Return (X, Y) of the center of cell containing provided text 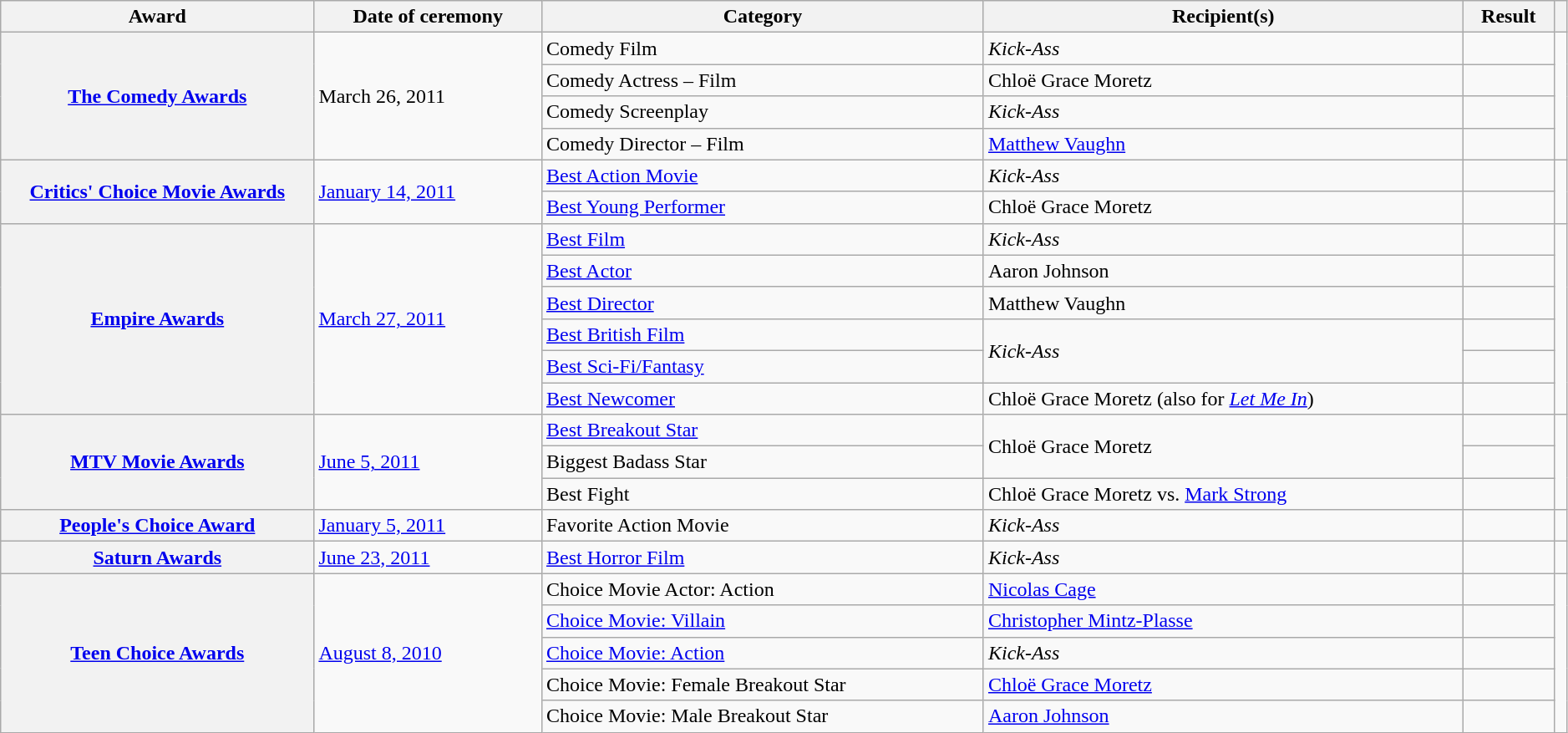
Comedy Film (762, 48)
Choice Movie: Female Breakout Star (762, 685)
Comedy Screenplay (762, 112)
Best British Film (762, 334)
Chloë Grace Moretz (also for Let Me In) (1223, 399)
Favorite Action Movie (762, 526)
Choice Movie: Villain (762, 621)
Empire Awards (157, 318)
Biggest Badass Star (762, 462)
Choice Movie: Action (762, 653)
Best Director (762, 303)
MTV Movie Awards (157, 462)
Choice Movie Actor: Action (762, 589)
January 5, 2011 (428, 526)
The Comedy Awards (157, 96)
Best Newcomer (762, 399)
June 5, 2011 (428, 462)
August 8, 2010 (428, 653)
Best Sci-Fi/Fantasy (762, 366)
Christopher Mintz-Plasse (1223, 621)
Best Young Performer (762, 207)
March 26, 2011 (428, 96)
Award (157, 17)
June 23, 2011 (428, 557)
Best Horror Film (762, 557)
Nicolas Cage (1223, 589)
Result (1509, 17)
Date of ceremony (428, 17)
Choice Movie: Male Breakout Star (762, 716)
Teen Choice Awards (157, 653)
Best Film (762, 239)
Category (762, 17)
Best Actor (762, 271)
March 27, 2011 (428, 318)
Saturn Awards (157, 557)
People's Choice Award (157, 526)
January 14, 2011 (428, 191)
Best Breakout Star (762, 430)
Best Action Movie (762, 176)
Recipient(s) (1223, 17)
Comedy Actress – Film (762, 80)
Comedy Director – Film (762, 144)
Chloë Grace Moretz vs. Mark Strong (1223, 494)
Critics' Choice Movie Awards (157, 191)
Best Fight (762, 494)
